Determine the (X, Y) coordinate at the center of the cell enclosing the given text.  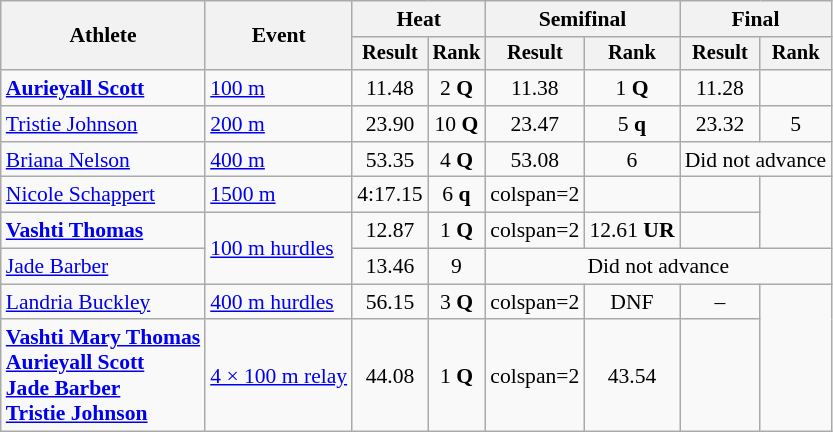
3 Q (457, 302)
53.35 (390, 160)
56.15 (390, 302)
400 m (278, 160)
11.38 (534, 88)
4 Q (457, 160)
2 Q (457, 88)
Vashti Mary Thomas Aurieyall Scott Jade Barber Tristie Johnson (103, 376)
23.47 (534, 124)
Heat (418, 19)
6 q (457, 195)
Athlete (103, 36)
12.61 UR (632, 231)
Briana Nelson (103, 160)
23.90 (390, 124)
53.08 (534, 160)
100 m hurdles (278, 248)
200 m (278, 124)
23.32 (720, 124)
11.28 (720, 88)
9 (457, 267)
5 q (632, 124)
44.08 (390, 376)
10 Q (457, 124)
Jade Barber (103, 267)
– (720, 302)
Semifinal (582, 19)
400 m hurdles (278, 302)
6 (632, 160)
DNF (632, 302)
Aurieyall Scott (103, 88)
Nicole Schappert (103, 195)
12.87 (390, 231)
Event (278, 36)
Tristie Johnson (103, 124)
5 (796, 124)
Landria Buckley (103, 302)
Vashti Thomas (103, 231)
4 × 100 m relay (278, 376)
1500 m (278, 195)
4:17.15 (390, 195)
43.54 (632, 376)
11.48 (390, 88)
13.46 (390, 267)
Final (756, 19)
100 m (278, 88)
